Detect which cell encompasses the target text, then output its [X, Y] center coordinate. 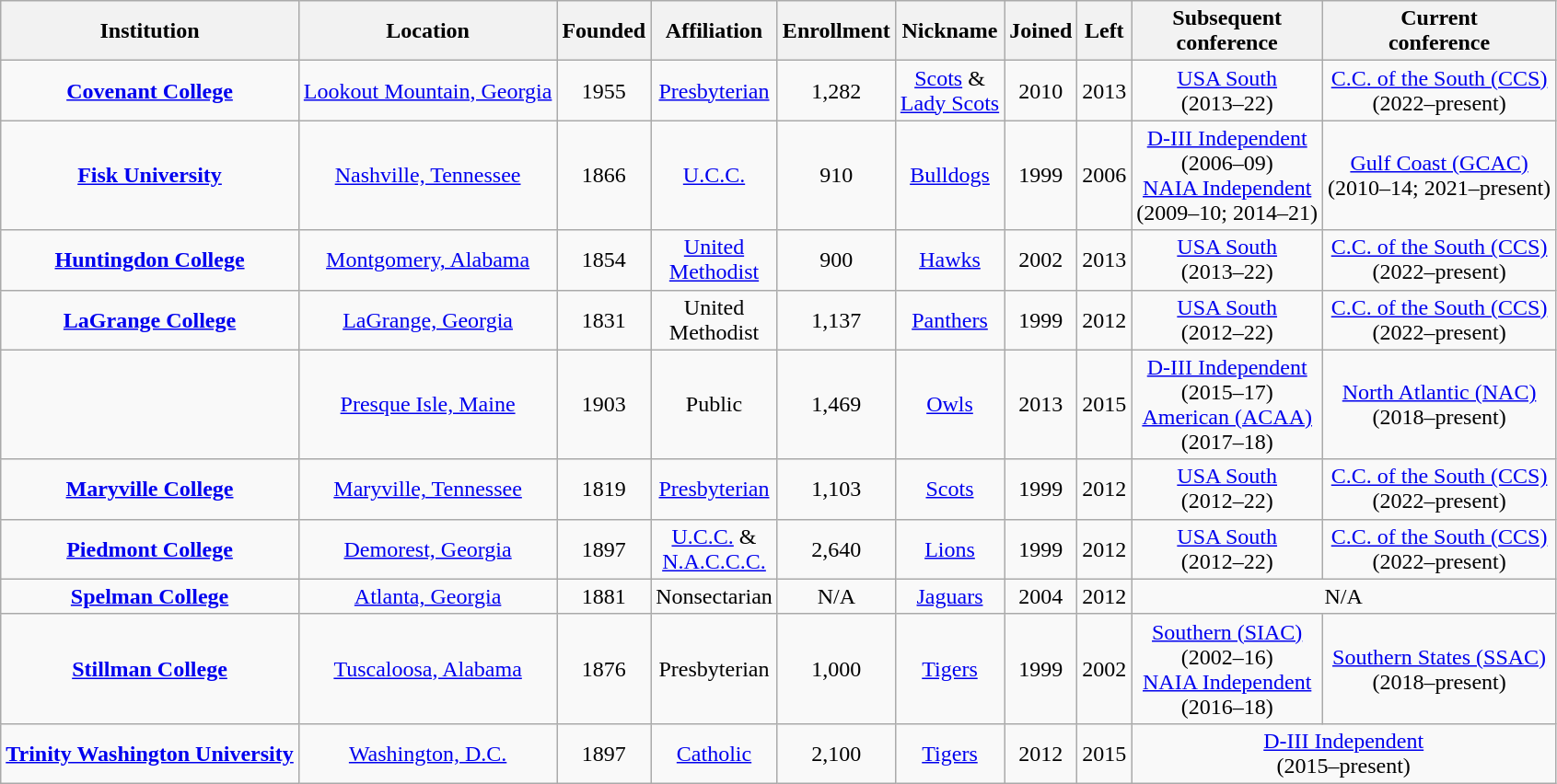
Maryville, Tennessee [427, 490]
Southern (SIAC)(2002–16)NAIA Independent(2016–18) [1227, 668]
LaGrange College [150, 320]
Huntingdon College [150, 259]
Nashville, Tennessee [427, 175]
Covenant College [150, 90]
U.C.C. &N.A.C.C.C. [715, 548]
Nonsectarian [715, 596]
Southern States (SSAC)(2018–present) [1440, 668]
1,137 [836, 320]
1903 [604, 405]
2006 [1105, 175]
2,640 [836, 548]
Currentconference [1440, 31]
1866 [604, 175]
Spelman College [150, 596]
1876 [604, 668]
Presque Isle, Maine [427, 405]
D-III Independent(2006–09)NAIA Independent(2009–10; 2014–21) [1227, 175]
Hawks [949, 259]
D-III Independent(2015–17)American (ACAA)(2017–18) [1227, 405]
2,100 [836, 753]
1,469 [836, 405]
Lookout Mountain, Georgia [427, 90]
Owls [949, 405]
1819 [604, 490]
U.C.C. [715, 175]
Jaguars [949, 596]
1,282 [836, 90]
1955 [604, 90]
Scots [949, 490]
1831 [604, 320]
1,000 [836, 668]
1881 [604, 596]
North Atlantic (NAC)(2018–present) [1440, 405]
D-III Independent(2015–present) [1344, 753]
1,103 [836, 490]
910 [836, 175]
Trinity Washington University [150, 753]
1854 [604, 259]
Gulf Coast (GCAC)(2010–14; 2021–present) [1440, 175]
Maryville College [150, 490]
Left [1105, 31]
Catholic [715, 753]
Enrollment [836, 31]
Joined [1040, 31]
Lions [949, 548]
Public [715, 405]
Piedmont College [150, 548]
Panthers [949, 320]
Nickname [949, 31]
Atlanta, Georgia [427, 596]
Montgomery, Alabama [427, 259]
Scots &Lady Scots [949, 90]
Tuscaloosa, Alabama [427, 668]
Founded [604, 31]
Demorest, Georgia [427, 548]
Fisk University [150, 175]
900 [836, 259]
Stillman College [150, 668]
Institution [150, 31]
Subsequentconference [1227, 31]
LaGrange, Georgia [427, 320]
Washington, D.C. [427, 753]
2010 [1040, 90]
Bulldogs [949, 175]
Affiliation [715, 31]
Location [427, 31]
2004 [1040, 596]
